Return [x, y] of the center of cell containing provided text 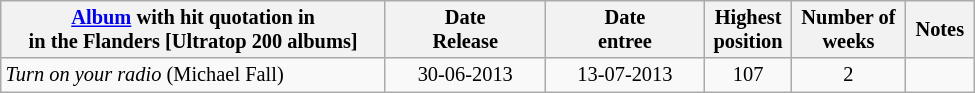
Notes [940, 30]
Turn on your radio (Michael Fall) [194, 75]
2 [848, 75]
Date entree [625, 30]
Highest position [748, 30]
Date Release [465, 30]
Album with hit quotation in in the Flanders [Ultratop 200 albums] [194, 30]
30-06-2013 [465, 75]
Number of weeks [848, 30]
13-07-2013 [625, 75]
107 [748, 75]
